Search for the cell housing the specified text and yield its [x, y] center coordinate. 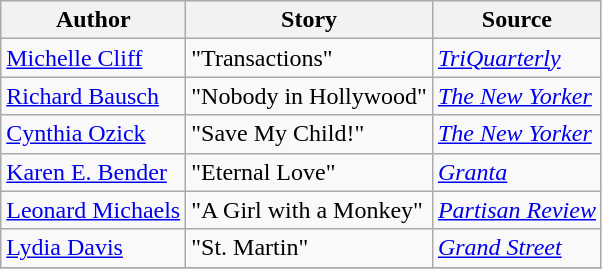
Source [516, 20]
Cynthia Ozick [94, 134]
"Nobody in Hollywood" [310, 96]
Author [94, 20]
"Transactions" [310, 58]
Leonard Michaels [94, 210]
"A Girl with a Monkey" [310, 210]
Richard Bausch [94, 96]
Granta [516, 172]
"Eternal Love" [310, 172]
Lydia Davis [94, 248]
Story [310, 20]
TriQuarterly [516, 58]
Michelle Cliff [94, 58]
"St. Martin" [310, 248]
Karen E. Bender [94, 172]
Grand Street [516, 248]
Partisan Review [516, 210]
"Save My Child!" [310, 134]
